Find where the given text appears and provide that cell's center as (x, y) coordinate. 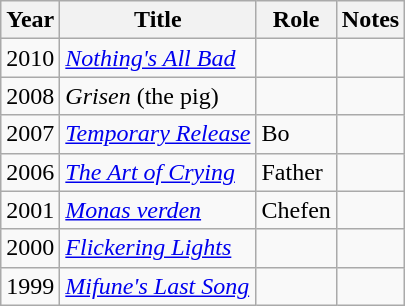
Title (158, 20)
Bo (296, 134)
1999 (30, 286)
Grisen (the pig) (158, 96)
Year (30, 20)
Flickering Lights (158, 248)
Father (296, 172)
Role (296, 20)
Temporary Release (158, 134)
Chefen (296, 210)
The Art of Crying (158, 172)
Monas verden (158, 210)
2008 (30, 96)
Notes (370, 20)
2006 (30, 172)
2010 (30, 58)
Mifune's Last Song (158, 286)
2000 (30, 248)
2007 (30, 134)
Nothing's All Bad (158, 58)
2001 (30, 210)
